Capture the cell that displays the provided text and extract its [x, y] central coordinate. 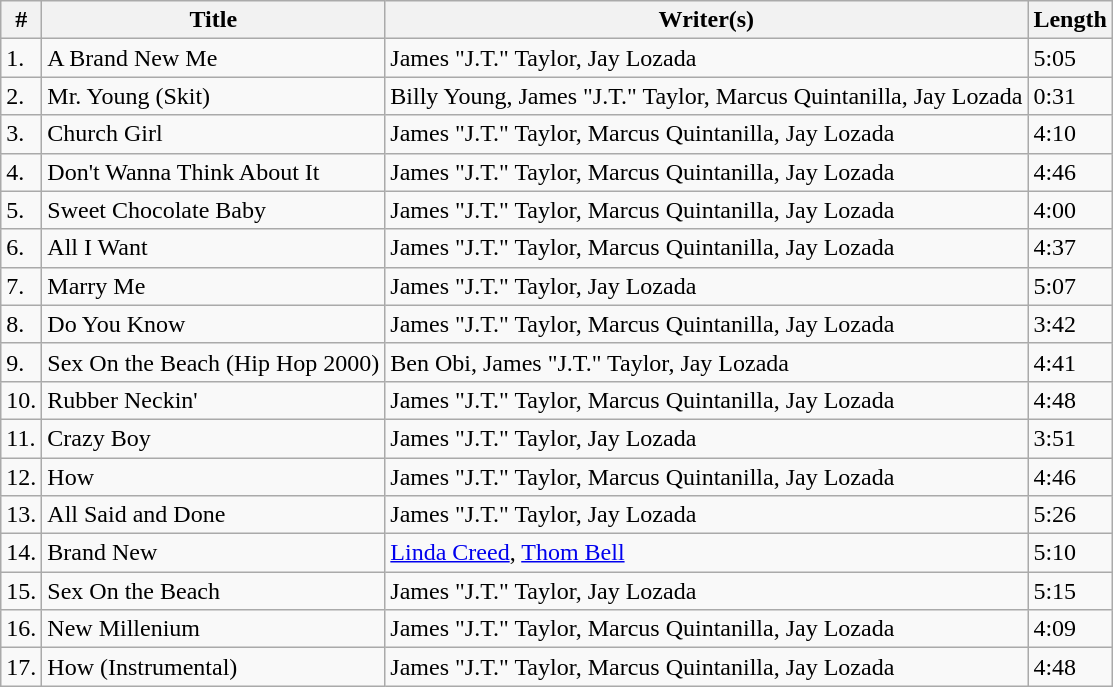
5:05 [1070, 58]
Sex On the Beach [214, 591]
How [214, 477]
4:09 [1070, 629]
New Millenium [214, 629]
6. [22, 248]
2. [22, 96]
Mr. Young (Skit) [214, 96]
Crazy Boy [214, 438]
Writer(s) [706, 20]
Ben Obi, James "J.T." Taylor, Jay Lozada [706, 362]
# [22, 20]
4:37 [1070, 248]
13. [22, 515]
All I Want [214, 248]
Title [214, 20]
1. [22, 58]
All Said and Done [214, 515]
10. [22, 400]
7. [22, 286]
8. [22, 324]
Church Girl [214, 134]
5:07 [1070, 286]
15. [22, 591]
0:31 [1070, 96]
12. [22, 477]
Don't Wanna Think About It [214, 172]
5:26 [1070, 515]
A Brand New Me [214, 58]
11. [22, 438]
3. [22, 134]
Billy Young, James "J.T." Taylor, Marcus Quintanilla, Jay Lozada [706, 96]
3:42 [1070, 324]
4:41 [1070, 362]
5. [22, 210]
Do You Know [214, 324]
Sex On the Beach (Hip Hop 2000) [214, 362]
14. [22, 553]
Rubber Neckin' [214, 400]
9. [22, 362]
3:51 [1070, 438]
Brand New [214, 553]
Length [1070, 20]
17. [22, 667]
4:00 [1070, 210]
4:10 [1070, 134]
Linda Creed, Thom Bell [706, 553]
Sweet Chocolate Baby [214, 210]
16. [22, 629]
Marry Me [214, 286]
5:10 [1070, 553]
4. [22, 172]
5:15 [1070, 591]
How (Instrumental) [214, 667]
